Capture the cell that displays the provided text and extract its [X, Y] central coordinate. 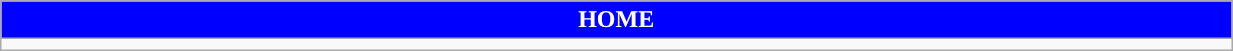
HOME [616, 20]
